From the cell containing the given text, extract its center point as [x, y] coordinate. 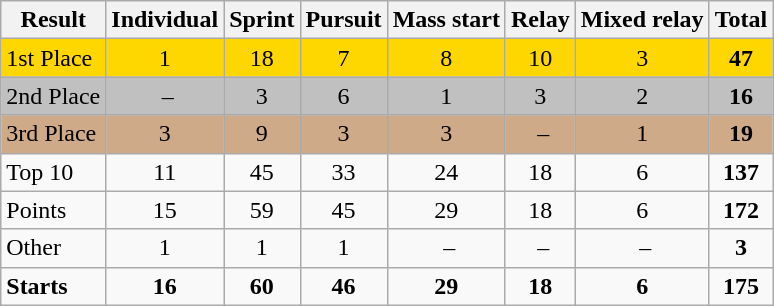
Sprint [262, 20]
33 [344, 172]
Starts [54, 286]
172 [741, 210]
Mass start [446, 20]
46 [344, 286]
Individual [165, 20]
47 [741, 58]
11 [165, 172]
Pursuit [344, 20]
8 [446, 58]
7 [344, 58]
Total [741, 20]
Points [54, 210]
137 [741, 172]
1st Place [54, 58]
15 [165, 210]
9 [262, 134]
Result [54, 20]
175 [741, 286]
2 [642, 96]
60 [262, 286]
Top 10 [54, 172]
59 [262, 210]
Mixed relay [642, 20]
10 [540, 58]
24 [446, 172]
Other [54, 248]
19 [741, 134]
Relay [540, 20]
3rd Place [54, 134]
2nd Place [54, 96]
